Pinpoint the cell where the given text exists, returning its [X, Y] midpoint coordinate. 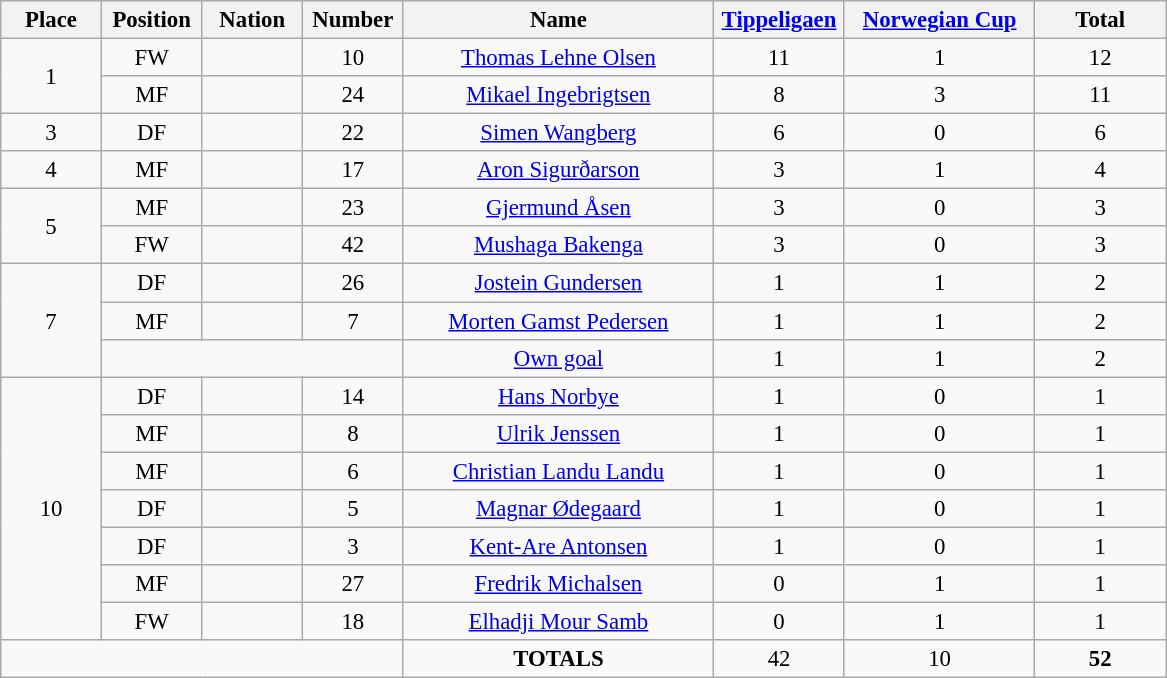
Magnar Ødegaard [558, 509]
22 [354, 133]
Kent-Are Antonsen [558, 546]
Mushaga Bakenga [558, 245]
Own goal [558, 358]
Elhadji Mour Samb [558, 621]
TOTALS [558, 659]
Place [52, 20]
Norwegian Cup [940, 20]
Number [354, 20]
Name [558, 20]
52 [1100, 659]
Position [152, 20]
Aron Sigurðarson [558, 170]
Thomas Lehne Olsen [558, 58]
Morten Gamst Pedersen [558, 321]
Mikael Ingebrigtsen [558, 95]
Fredrik Michalsen [558, 584]
14 [354, 396]
Simen Wangberg [558, 133]
Christian Landu Landu [558, 471]
23 [354, 208]
26 [354, 283]
27 [354, 584]
24 [354, 95]
12 [1100, 58]
Gjermund Åsen [558, 208]
Jostein Gundersen [558, 283]
Nation [252, 20]
Hans Norbye [558, 396]
Total [1100, 20]
Ulrik Jenssen [558, 433]
Tippeligaen [780, 20]
18 [354, 621]
17 [354, 170]
